Output the [X, Y] coordinate of the center of the cell containing the given text.  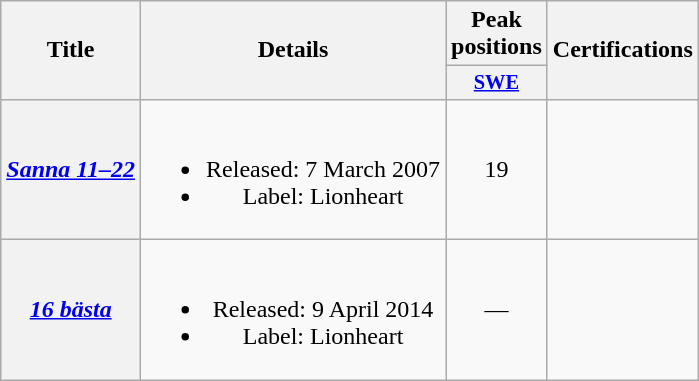
Certifications [622, 50]
19 [497, 169]
Peak positions [497, 34]
Released: 9 April 2014Label: Lionheart [294, 310]
SWE [497, 83]
Released: 7 March 2007Label: Lionheart [294, 169]
16 bästa [71, 310]
Title [71, 50]
Details [294, 50]
— [497, 310]
Sanna 11–22 [71, 169]
